Output the [x, y] coordinate of the center of the cell containing the given text.  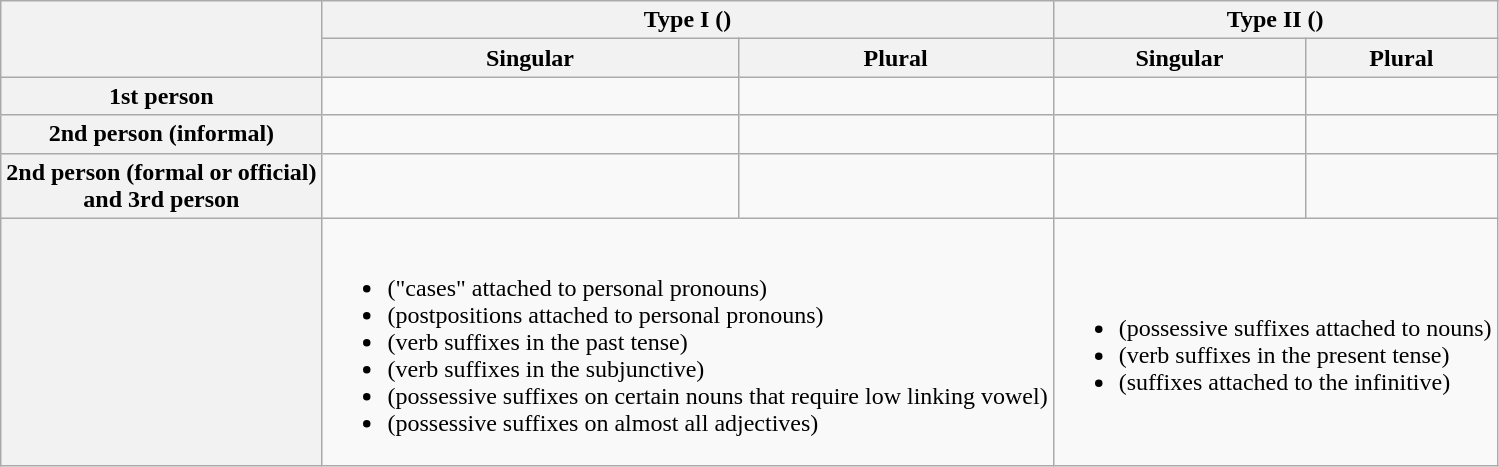
2nd person (informal) [162, 134]
1st person [162, 96]
(possessive suffixes attached to nouns) (verb suffixes in the present tense) (suffixes attached to the infinitive) [1275, 342]
2nd person (formal or official)and 3rd person [162, 186]
Type I () [688, 20]
Type II () [1275, 20]
